For the text-containing cell, return its midpoint in (X, Y) coordinate format. 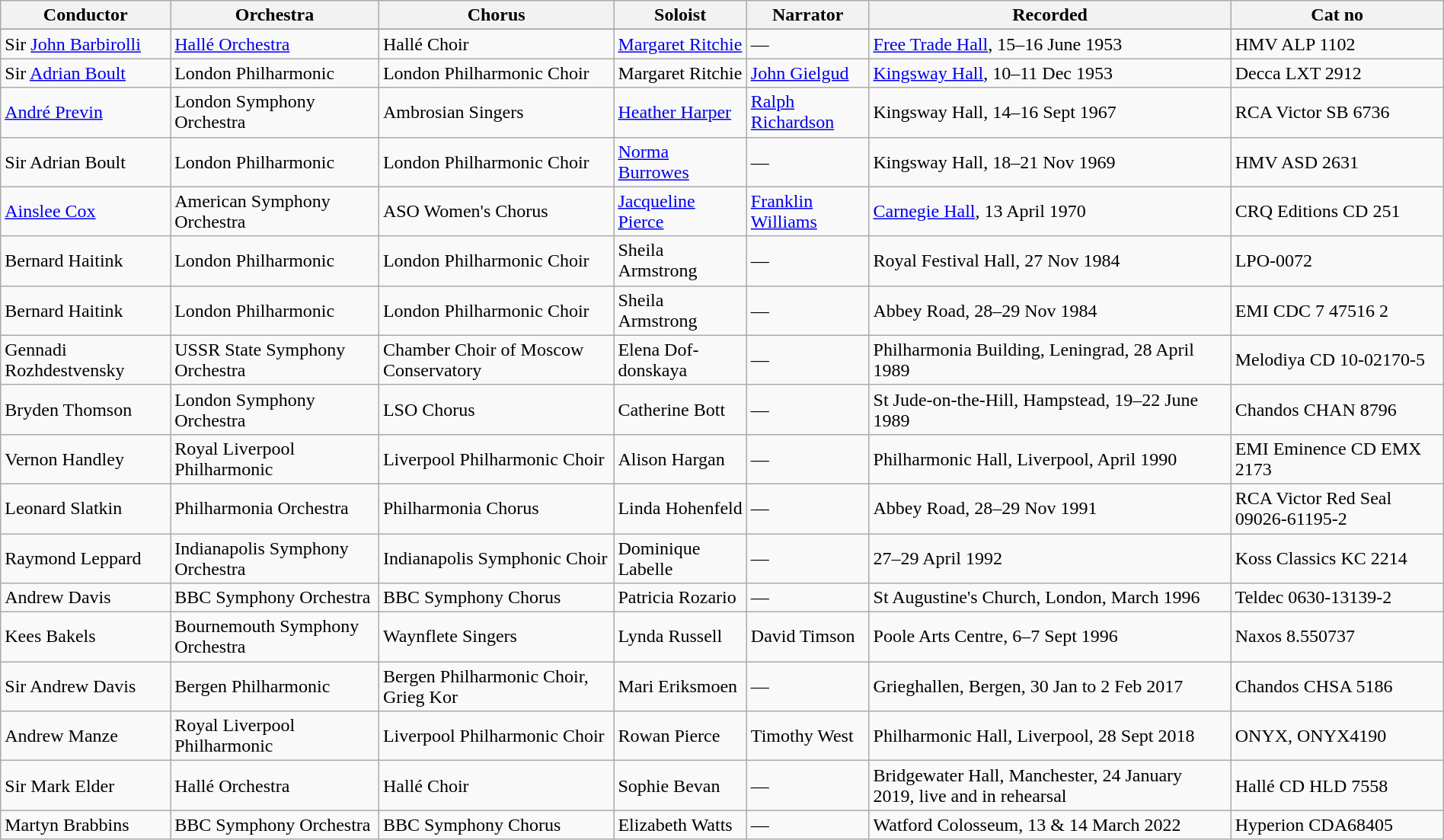
Martyn Brabbins (85, 825)
Sir John Barbirolli (85, 44)
RCA Victor SB 6736 (1337, 113)
Bergen Philharmonic Choir, Grieg Kor (497, 687)
Carnegie Hall, 13 April 1970 (1049, 212)
Dominique Labelle (680, 557)
Patricia Rozario (680, 598)
Ainslee Cox (85, 212)
Soloist (680, 15)
Kees Bakels (85, 637)
Watford Colosseum, 13 & 14 March 2022 (1049, 825)
Rowan Pierce (680, 736)
CRQ Editions CD 251 (1337, 212)
Gennadi Rozhdestvensky (85, 359)
John Gielgud (807, 73)
American Symphony Orchestra (275, 212)
Bridgewater Hall, Manchester, 24 January 2019, live and in rehearsal (1049, 786)
Decca LXT 2912 (1337, 73)
Andrew Manze (85, 736)
Grieghallen, Bergen, 30 Jan to 2 Feb 2017 (1049, 687)
Hyperion CDA68405 (1337, 825)
Teldec 0630-13139-2 (1337, 598)
Cat no (1337, 15)
Sir Andrew Davis (85, 687)
Philharmonic Hall, Liverpool, 28 Sept 2018 (1049, 736)
Free Trade Hall, 15–16 June 1953 (1049, 44)
Vernon Handley (85, 458)
LPO-0072 (1337, 260)
Sophie Bevan (680, 786)
Naxos 8.550737 (1337, 637)
Catherine Bott (680, 410)
Recorded (1049, 15)
Indianapolis Symphony Orchestra (275, 557)
Jacqueline Pierce (680, 212)
Timothy West (807, 736)
St Augustine's Church, London, March 1996 (1049, 598)
HMV ASD 2631 (1337, 161)
Hallé CD HLD 7558 (1337, 786)
Melodiya CD 10-02170-5 (1337, 359)
Chandos CHSA 5186 (1337, 687)
St Jude-on-the-Hill, Hampstead, 19–22 June 1989 (1049, 410)
Abbey Road, 28–29 Nov 1984 (1049, 311)
Orchestra (275, 15)
Waynflete Singers (497, 637)
Abbey Road, 28–29 Nov 1991 (1049, 509)
Elena Dof-donskaya (680, 359)
Chorus (497, 15)
Bergen Philharmonic (275, 687)
ASO Women's Chorus (497, 212)
Philharmonic Hall, Liverpool, April 1990 (1049, 458)
Norma Burrowes (680, 161)
HMV ALP 1102 (1337, 44)
Bournemouth Symphony Orchestra (275, 637)
Ralph Richardson (807, 113)
Narrator (807, 15)
Conductor (85, 15)
Franklin Williams (807, 212)
Elizabeth Watts (680, 825)
Philharmonia Building, Leningrad, 28 April 1989 (1049, 359)
Leonard Slatkin (85, 509)
Kingsway Hall, 18–21 Nov 1969 (1049, 161)
Bryden Thomson (85, 410)
Royal Festival Hall, 27 Nov 1984 (1049, 260)
LSO Chorus (497, 410)
EMI Eminence CD EMX 2173 (1337, 458)
Philharmonia Orchestra (275, 509)
Indianapolis Symphonic Choir (497, 557)
Koss Classics KC 2214 (1337, 557)
Philharmonia Chorus (497, 509)
RCA Victor Red Seal 09026-61195-2 (1337, 509)
Chamber Choir of Moscow Conservatory (497, 359)
EMI CDC 7 47516 2 (1337, 311)
Andrew Davis (85, 598)
Kingsway Hall, 14–16 Sept 1967 (1049, 113)
Chandos CHAN 8796 (1337, 410)
Heather Harper (680, 113)
Poole Arts Centre, 6–7 Sept 1996 (1049, 637)
Alison Hargan (680, 458)
Sir Mark Elder (85, 786)
USSR State Symphony Orchestra (275, 359)
David Timson (807, 637)
Linda Hohenfeld (680, 509)
Lynda Russell (680, 637)
Ambrosian Singers (497, 113)
Raymond Leppard (85, 557)
ONYX, ONYX4190 (1337, 736)
27–29 April 1992 (1049, 557)
Mari Eriksmoen (680, 687)
Kingsway Hall, 10–11 Dec 1953 (1049, 73)
André Previn (85, 113)
